Capture the cell that displays the provided text and extract its [X, Y] central coordinate. 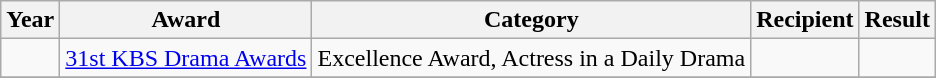
Result [897, 20]
Recipient [805, 20]
Excellence Award, Actress in a Daily Drama [532, 58]
Category [532, 20]
Year [30, 20]
31st KBS Drama Awards [186, 58]
Award [186, 20]
